For the text-containing cell, return its midpoint in [X, Y] coordinate format. 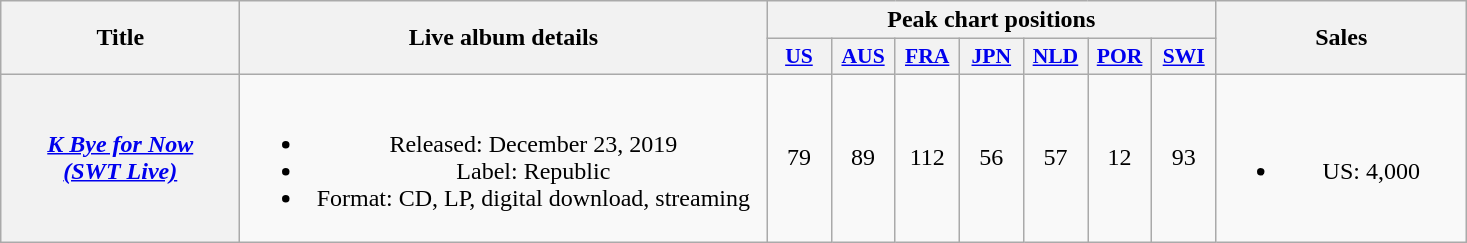
US [799, 57]
K Bye for Now(SWT Live) [120, 158]
POR [1120, 57]
FRA [927, 57]
112 [927, 158]
AUS [863, 57]
Live album details [504, 38]
Released: December 23, 2019Label: RepublicFormat: CD, LP, digital download, streaming [504, 158]
57 [1055, 158]
NLD [1055, 57]
JPN [991, 57]
79 [799, 158]
Sales [1342, 38]
SWI [1184, 57]
Title [120, 38]
Peak chart positions [992, 20]
12 [1120, 158]
93 [1184, 158]
56 [991, 158]
US: 4,000 [1342, 158]
89 [863, 158]
